From the cell containing the given text, extract its center point as (X, Y) coordinate. 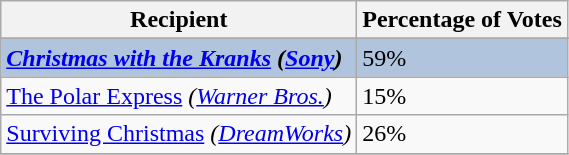
Surviving Christmas (DreamWorks) (179, 134)
The Polar Express (Warner Bros.) (179, 96)
Percentage of Votes (462, 20)
26% (462, 134)
Christmas with the Kranks (Sony) (179, 58)
Recipient (179, 20)
59% (462, 58)
15% (462, 96)
